Output the (X, Y) coordinate of the center of the cell containing the given text.  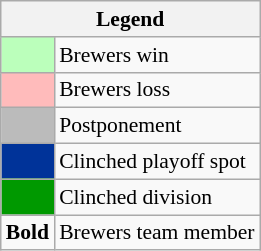
Brewers team member (157, 233)
Bold (28, 233)
Clinched division (157, 197)
Postponement (157, 126)
Brewers loss (157, 90)
Clinched playoff spot (157, 162)
Legend (130, 19)
Brewers win (157, 55)
